Search for the cell housing the specified text and yield its (x, y) center coordinate. 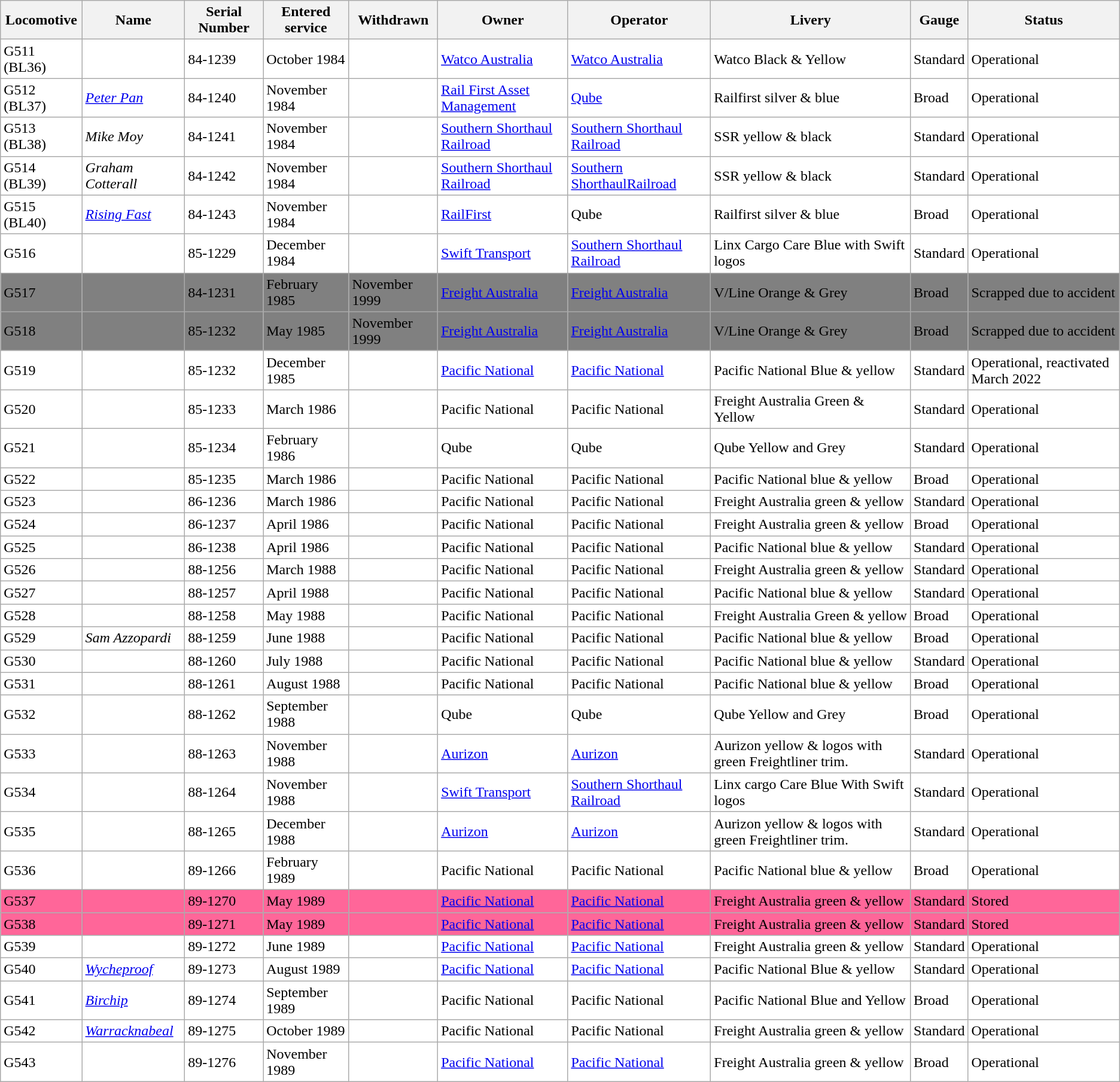
February 1985 (306, 292)
G528 (41, 615)
Withdrawn (394, 20)
88-1262 (224, 714)
85-1234 (224, 447)
RailFirst (503, 214)
Southern ShorthaulRailroad (639, 176)
December 1985 (306, 370)
88-1259 (224, 638)
Birchip (133, 1000)
September 1989 (306, 1000)
G537 (41, 901)
July 1988 (306, 661)
G518 (41, 331)
Rising Fast (133, 214)
Serial Number (224, 20)
G516 (41, 254)
89-1266 (224, 870)
October 1989 (306, 1031)
89-1275 (224, 1031)
G530 (41, 661)
August 1989 (306, 970)
February 1989 (306, 870)
G520 (41, 409)
November 1989 (306, 1062)
G514 (BL39) (41, 176)
May 1985 (306, 331)
June 1988 (306, 638)
G517 (41, 292)
85-1229 (224, 254)
86-1237 (224, 525)
G532 (41, 714)
G535 (41, 831)
88-1256 (224, 570)
August 1988 (306, 684)
89-1271 (224, 924)
G539 (41, 947)
Graham Cotterall (133, 176)
Operator (639, 20)
89-1276 (224, 1062)
April 1988 (306, 593)
G523 (41, 502)
Warracknabeal (133, 1031)
G513 (BL38) (41, 136)
G540 (41, 970)
Entered service (306, 20)
G525 (41, 547)
G515 (BL40) (41, 214)
Linx cargo Care Blue With Swift logos (811, 792)
G533 (41, 754)
85-1233 (224, 409)
84-1239 (224, 59)
Freight Australia Green & Yellow (811, 409)
89-1270 (224, 901)
Livery (811, 20)
Locomotive (41, 20)
G538 (41, 924)
G536 (41, 870)
88-1260 (224, 661)
88-1257 (224, 593)
Watco Black & Yellow (811, 59)
G542 (41, 1031)
G529 (41, 638)
88-1263 (224, 754)
84-1243 (224, 214)
86-1238 (224, 547)
88-1264 (224, 792)
G524 (41, 525)
84-1240 (224, 98)
December 1984 (306, 254)
Operational, reactivated March 2022 (1043, 370)
Gauge (939, 20)
May 1988 (306, 615)
Mike Moy (133, 136)
G541 (41, 1000)
G522 (41, 479)
G526 (41, 570)
G534 (41, 792)
89-1274 (224, 1000)
84-1241 (224, 136)
September 1988 (306, 714)
89-1272 (224, 947)
Rail First Asset Management (503, 98)
Peter Pan (133, 98)
88-1258 (224, 615)
Status (1043, 20)
Freight Australia Green & yellow (811, 615)
86-1236 (224, 502)
89-1273 (224, 970)
G527 (41, 593)
88-1265 (224, 831)
March 1988 (306, 570)
85-1235 (224, 479)
G531 (41, 684)
December 1988 (306, 831)
Name (133, 20)
G543 (41, 1062)
G512 (BL37) (41, 98)
Linx Cargo Care Blue with Swift logos (811, 254)
88-1261 (224, 684)
G519 (41, 370)
February 1986 (306, 447)
October 1984 (306, 59)
84-1231 (224, 292)
June 1989 (306, 947)
Owner (503, 20)
Sam Azzopardi (133, 638)
G521 (41, 447)
Wycheproof (133, 970)
G511 (BL36) (41, 59)
84-1242 (224, 176)
Pacific National Blue and Yellow (811, 1000)
